Capture the cell that displays the provided text and extract its [x, y] central coordinate. 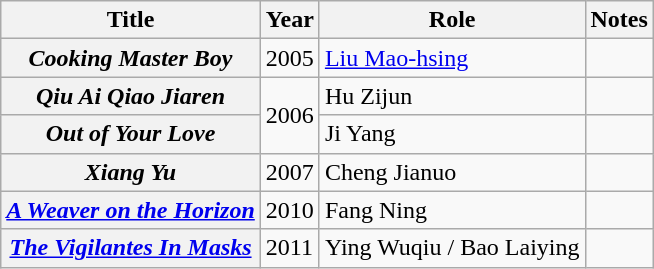
Role [452, 20]
2011 [290, 248]
Out of Your Love [131, 134]
Title [131, 20]
Notes [619, 20]
Year [290, 20]
Ji Yang [452, 134]
2006 [290, 115]
Qiu Ai Qiao Jiaren [131, 96]
Xiang Yu [131, 172]
A Weaver on the Horizon [131, 210]
The Vigilantes In Masks [131, 248]
2005 [290, 58]
Cheng Jianuo [452, 172]
2010 [290, 210]
Fang Ning [452, 210]
2007 [290, 172]
Hu Zijun [452, 96]
Ying Wuqiu / Bao Laiying [452, 248]
Cooking Master Boy [131, 58]
Liu Mao-hsing [452, 58]
